Extract the (x, y) coordinate from the center of the cell holding the provided text.  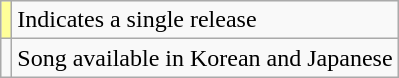
Indicates a single release (205, 20)
Song available in Korean and Japanese (205, 58)
